Provide the (x, y) coordinate of the cell's center where the given text is located.  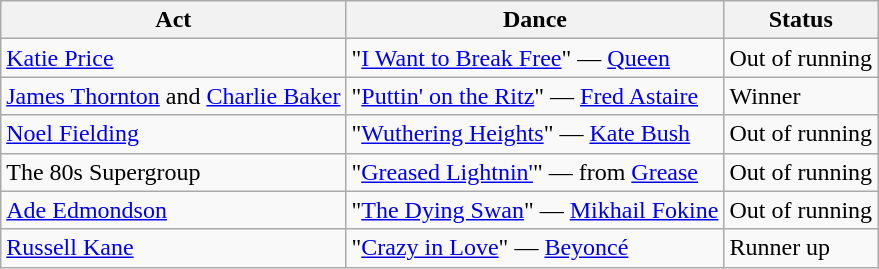
Noel Fielding (174, 134)
Ade Edmondson (174, 210)
James Thornton and Charlie Baker (174, 96)
"The Dying Swan" — Mikhail Fokine (535, 210)
"Greased Lightnin'" — from Grease (535, 172)
The 80s Supergroup (174, 172)
Katie Price (174, 58)
Act (174, 20)
"I Want to Break Free" — Queen (535, 58)
Dance (535, 20)
Russell Kane (174, 248)
"Crazy in Love" — Beyoncé (535, 248)
Runner up (801, 248)
"Puttin' on the Ritz" — Fred Astaire (535, 96)
Status (801, 20)
Winner (801, 96)
"Wuthering Heights" — Kate Bush (535, 134)
